Capture the cell that displays the provided text and extract its (x, y) central coordinate. 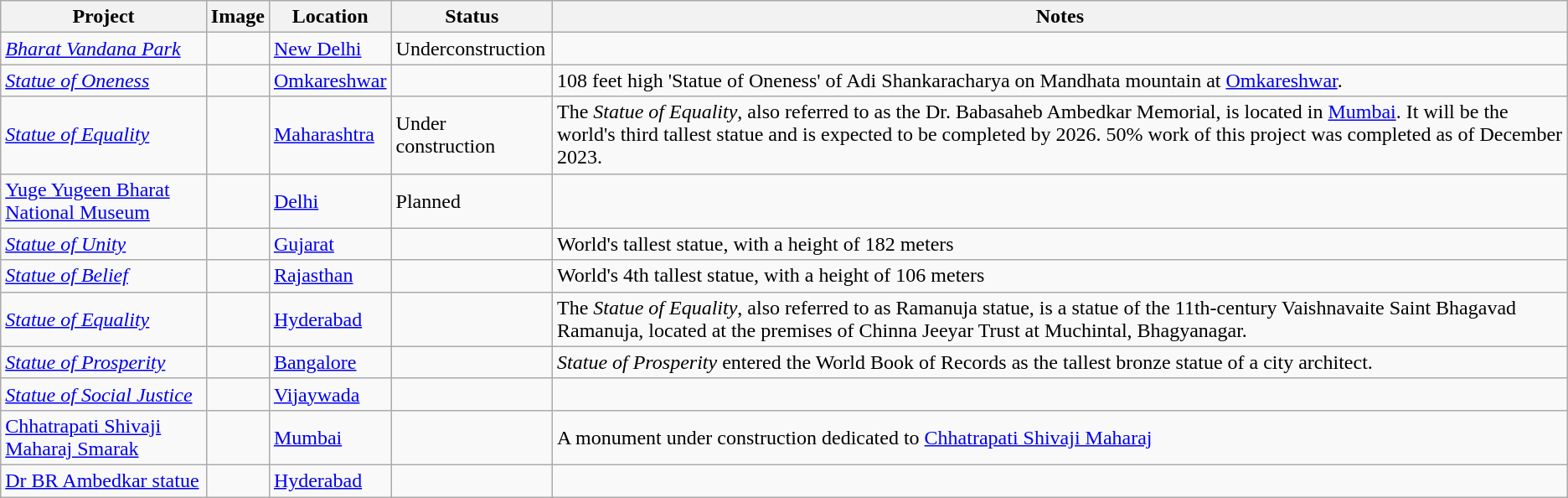
Vijaywada (330, 394)
Dr BR Ambedkar statue (104, 480)
Delhi (330, 201)
World's 4th tallest statue, with a height of 106 meters (1060, 276)
Statue of Social Justice (104, 394)
Statue of Prosperity (104, 362)
Bharat Vandana Park (104, 49)
World's tallest statue, with a height of 182 meters (1060, 244)
Gujarat (330, 244)
Under construction (472, 135)
Statue of Belief (104, 276)
108 feet high 'Statue of Oneness' of Adi Shankaracharya on Mandhata mountain at Omkareshwar. (1060, 80)
Rajasthan (330, 276)
Omkareshwar (330, 80)
Statue of Oneness (104, 80)
Maharashtra (330, 135)
Image (238, 17)
Notes (1060, 17)
Statue of Prosperity entered the World Book of Records as the tallest bronze statue of a city architect. (1060, 362)
Project (104, 17)
New Delhi (330, 49)
Yuge Yugeen Bharat National Museum (104, 201)
Underconstruction (472, 49)
Location (330, 17)
Mumbai (330, 438)
Chhatrapati Shivaji Maharaj Smarak (104, 438)
Statue of Unity (104, 244)
Planned (472, 201)
Status (472, 17)
Bangalore (330, 362)
A monument under construction dedicated to Chhatrapati Shivaji Maharaj (1060, 438)
